Return the (x, y) coordinate for the center point of the cell that contains the specified text.  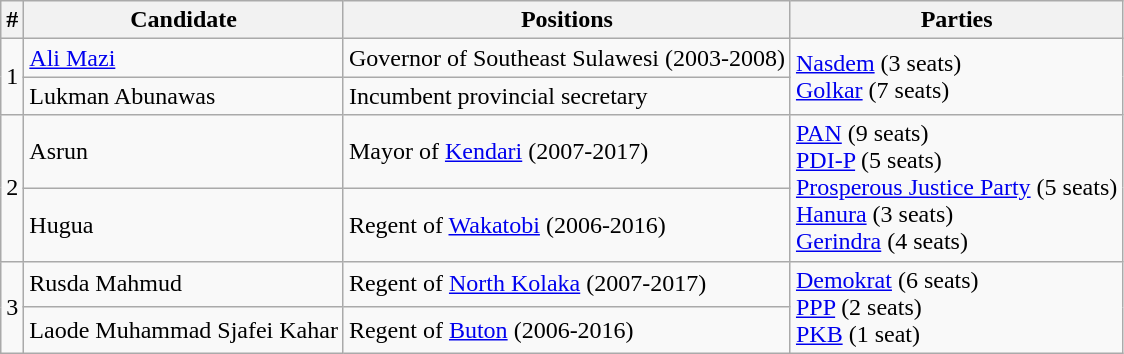
Mayor of Kendari (2007-2017) (566, 152)
# (12, 20)
Asrun (184, 152)
Ali Mazi (184, 58)
Incumbent provincial secretary (566, 96)
Positions (566, 20)
Nasdem (3 seats)Golkar (7 seats) (956, 77)
PAN (9 seats)PDI-P (5 seats)Prosperous Justice Party (5 seats)Hanura (3 seats)Gerindra (4 seats) (956, 188)
Parties (956, 20)
Hugua (184, 224)
Regent of North Kolaka (2007-2017) (566, 284)
3 (12, 307)
2 (12, 188)
Demokrat (6 seats)PPP (2 seats)PKB (1 seat) (956, 307)
Regent of Wakatobi (2006-2016) (566, 224)
Laode Muhammad Sjafei Kahar (184, 330)
Regent of Buton (2006-2016) (566, 330)
Governor of Southeast Sulawesi (2003-2008) (566, 58)
Rusda Mahmud (184, 284)
Candidate (184, 20)
Lukman Abunawas (184, 96)
1 (12, 77)
